From the cell containing the given text, extract its center point as [X, Y] coordinate. 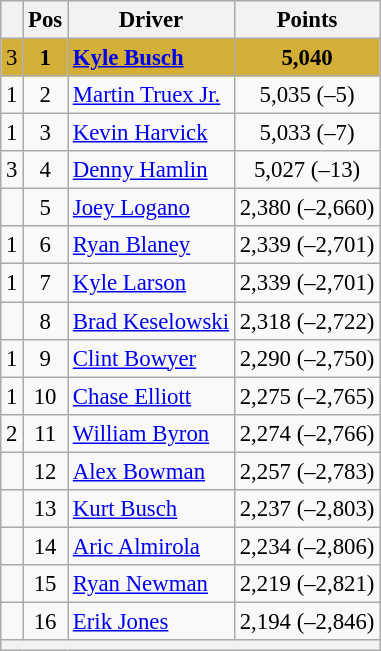
15 [46, 584]
Kevin Harvick [152, 133]
5,033 (–7) [306, 133]
11 [46, 433]
5,027 (–13) [306, 170]
Chase Elliott [152, 396]
William Byron [152, 433]
2,290 (–2,750) [306, 358]
7 [46, 283]
Denny Hamlin [152, 170]
Brad Keselowski [152, 321]
2,194 (–2,846) [306, 621]
2,234 (–2,806) [306, 546]
6 [46, 245]
Ryan Newman [152, 584]
16 [46, 621]
Kyle Larson [152, 283]
9 [46, 358]
13 [46, 509]
Kurt Busch [152, 509]
Alex Bowman [152, 471]
Erik Jones [152, 621]
4 [46, 170]
2,274 (–2,766) [306, 433]
14 [46, 546]
2,257 (–2,783) [306, 471]
Clint Bowyer [152, 358]
5,040 [306, 58]
Kyle Busch [152, 58]
8 [46, 321]
2,275 (–2,765) [306, 396]
Pos [46, 20]
5 [46, 208]
Points [306, 20]
5,035 (–5) [306, 95]
Driver [152, 20]
Joey Logano [152, 208]
10 [46, 396]
2,318 (–2,722) [306, 321]
2,380 (–2,660) [306, 208]
Martin Truex Jr. [152, 95]
12 [46, 471]
2,237 (–2,803) [306, 509]
Aric Almirola [152, 546]
2,219 (–2,821) [306, 584]
Ryan Blaney [152, 245]
